Capture the cell that displays the provided text and extract its (x, y) central coordinate. 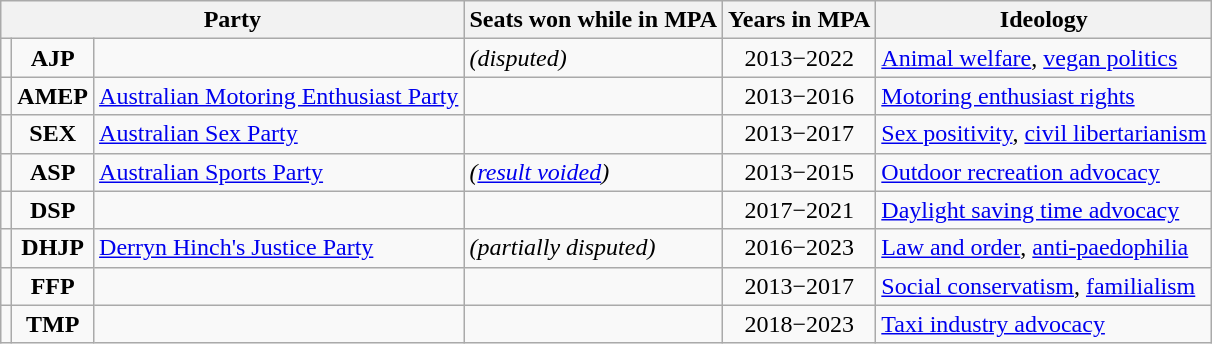
Australian Sports Party (279, 172)
TMP (53, 324)
Party (232, 20)
Motoring enthusiast rights (1044, 96)
AJP (53, 58)
2013−2016 (800, 96)
DHJP (53, 248)
(disputed) (594, 58)
Years in MPA (800, 20)
Derryn Hinch's Justice Party (279, 248)
2013−2015 (800, 172)
Taxi industry advocacy (1044, 324)
ASP (53, 172)
Ideology (1044, 20)
Law and order, anti-paedophilia (1044, 248)
DSP (53, 210)
AMEP (53, 96)
Animal welfare, vegan politics (1044, 58)
Sex positivity, civil libertarianism (1044, 134)
Outdoor recreation advocacy (1044, 172)
Daylight saving time advocacy (1044, 210)
FFP (53, 286)
2017−2021 (800, 210)
2016−2023 (800, 248)
(partially disputed) (594, 248)
Australian Sex Party (279, 134)
2018−2023 (800, 324)
Australian Motoring Enthusiast Party (279, 96)
Social conservatism, familialism (1044, 286)
(result voided) (594, 172)
SEX (53, 134)
Seats won while in MPA (594, 20)
2013−2022 (800, 58)
